Output the (X, Y) coordinate of the center of the cell containing the given text.  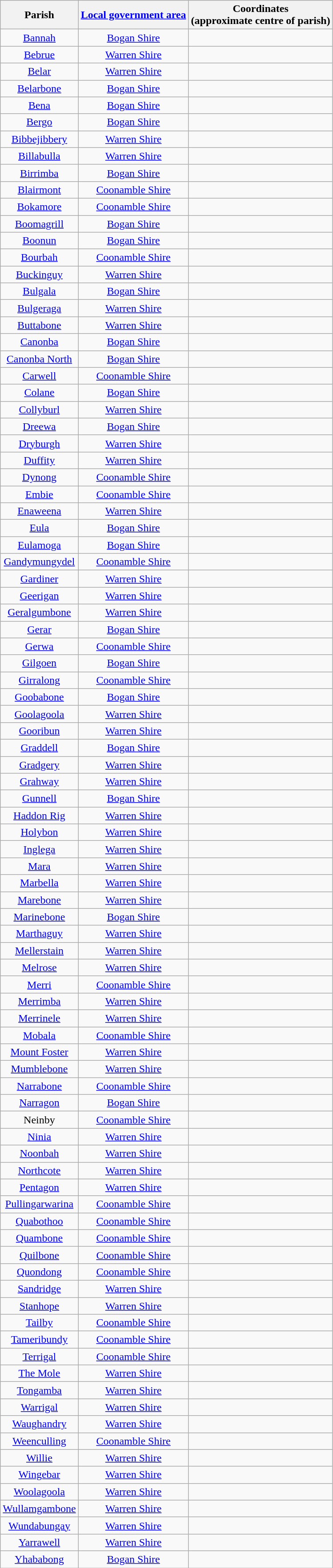
Eulamoga (39, 545)
Buttabone (39, 325)
Waughandry (39, 1424)
Bergo (39, 122)
Duffity (39, 460)
Dryburgh (39, 443)
Carwell (39, 376)
Mellerstain (39, 951)
The Mole (39, 1373)
Weenculling (39, 1441)
Mount Foster (39, 1052)
Pullingarwarina (39, 1204)
Merrimba (39, 1001)
Enaweena (39, 511)
Goobabone (39, 697)
Bena (39, 105)
Dreewa (39, 426)
Narragon (39, 1103)
Quilbone (39, 1255)
Graddell (39, 748)
Embie (39, 494)
Wullamgambone (39, 1508)
Colane (39, 393)
Quambone (39, 1238)
Mara (39, 866)
Parish (39, 15)
Quondong (39, 1272)
Tongamba (39, 1390)
Merri (39, 984)
Haddon Rig (39, 816)
Canonba (39, 342)
Bebrue (39, 55)
Wingebar (39, 1475)
Buckinguy (39, 275)
Merrinele (39, 1018)
Bannah (39, 38)
Boonun (39, 241)
Dynong (39, 477)
Holybon (39, 832)
Gunnell (39, 799)
Terrigal (39, 1357)
Mobala (39, 1035)
Billabulla (39, 156)
Grahway (39, 782)
Northcote (39, 1170)
Goolagoola (39, 714)
Wundabungay (39, 1525)
Gandymungydel (39, 562)
Tameribundy (39, 1340)
Bulgala (39, 291)
Woolagoola (39, 1492)
Sandridge (39, 1289)
Gardiner (39, 579)
Girralong (39, 680)
Mumblebone (39, 1069)
Pentagon (39, 1187)
Quabothoo (39, 1221)
Willie (39, 1458)
Local government area (133, 15)
Gerwa (39, 646)
Eula (39, 528)
Geralgumbone (39, 613)
Bourbah (39, 258)
Yhababong (39, 1559)
Melrose (39, 967)
Noonbah (39, 1154)
Marbella (39, 883)
Bulgeraga (39, 308)
Stanhope (39, 1305)
Coordinates(approximate centre of parish) (261, 15)
Gilgoen (39, 663)
Marthaguy (39, 934)
Tailby (39, 1323)
Narrabone (39, 1086)
Boomagrill (39, 223)
Gerar (39, 629)
Ninia (39, 1137)
Bibbejibbery (39, 139)
Inglega (39, 849)
Neinby (39, 1120)
Collyburl (39, 410)
Yarrawell (39, 1542)
Birrimba (39, 173)
Marinebone (39, 917)
Blairmont (39, 190)
Belar (39, 72)
Geerigan (39, 596)
Marebone (39, 900)
Gooribun (39, 731)
Gradgery (39, 764)
Belarbone (39, 88)
Canonba North (39, 359)
Bokamore (39, 207)
Warrigal (39, 1407)
